Determine the [x, y] coordinate at the center of the cell enclosing the given text.  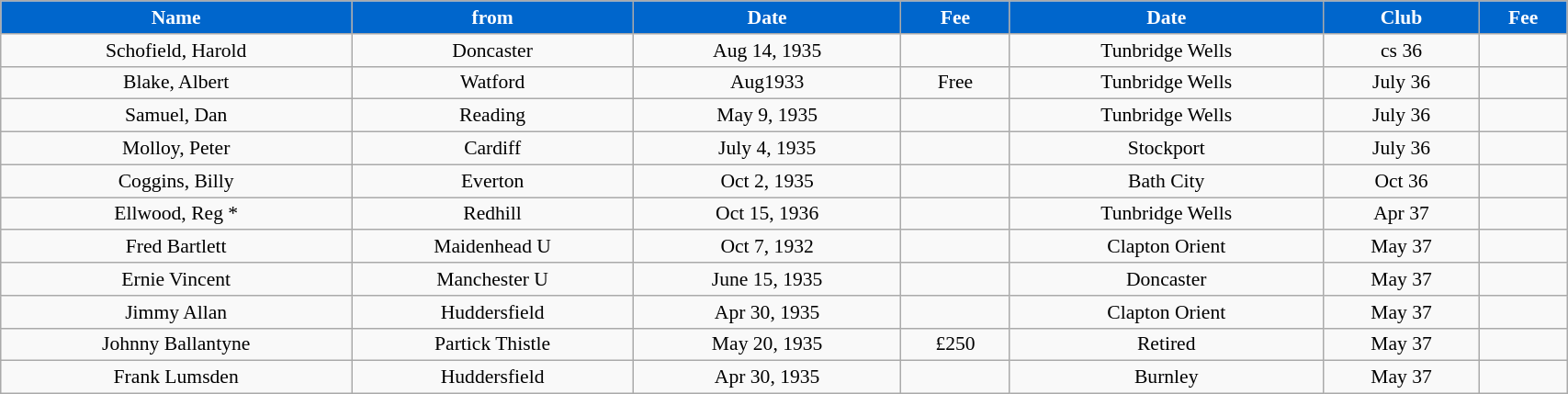
Coggins, Billy [176, 181]
Everton [492, 181]
Oct 2, 1935 [768, 181]
Manchester U [492, 279]
June 15, 1935 [768, 279]
July 4, 1935 [768, 149]
Aug 14, 1935 [768, 51]
Ernie Vincent [176, 279]
Watford [492, 83]
Blake, Albert [176, 83]
May 20, 1935 [768, 344]
Maidenhead U [492, 247]
from [492, 17]
Fred Bartlett [176, 247]
Oct 36 [1402, 181]
Free [955, 83]
Johnny Ballantyne [176, 344]
Ellwood, Reg * [176, 214]
£250 [955, 344]
May 9, 1935 [768, 116]
Partick Thistle [492, 344]
Redhill [492, 214]
Burnley [1167, 377]
Aug1933 [768, 83]
Frank Lumsden [176, 377]
Reading [492, 116]
Jimmy Allan [176, 312]
Molloy, Peter [176, 149]
Oct 7, 1932 [768, 247]
Retired [1167, 344]
Cardiff [492, 149]
Schofield, Harold [176, 51]
Oct 15, 1936 [768, 214]
Samuel, Dan [176, 116]
Stockport [1167, 149]
Apr 37 [1402, 214]
Club [1402, 17]
Bath City [1167, 181]
cs 36 [1402, 51]
Name [176, 17]
